Determine the (x, y) coordinate at the center of the cell enclosing the given text.  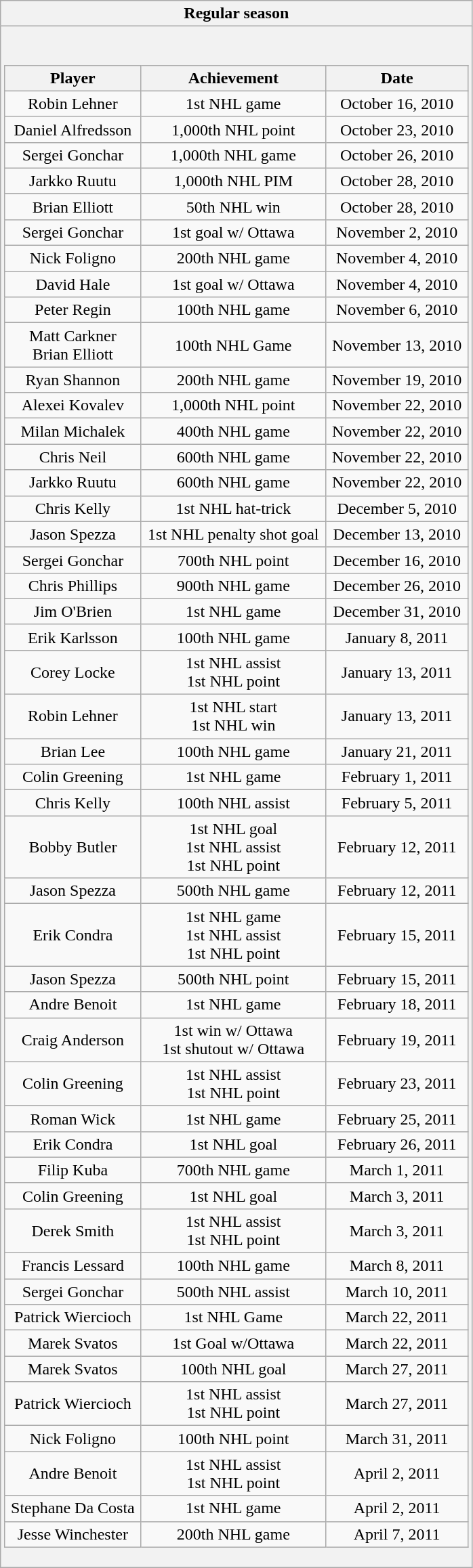
700th NHL point (233, 560)
Roman Wick (73, 1118)
Milan Michalek (73, 431)
100th NHL point (233, 1439)
500th NHL assist (233, 1292)
Erik Karlsson (73, 637)
Chris Neil (73, 457)
October 26, 2010 (397, 155)
February 5, 2011 (397, 803)
March 8, 2011 (397, 1266)
February 23, 2011 (397, 1083)
Corey Locke (73, 672)
700th NHL game (233, 1170)
March 10, 2011 (397, 1292)
Player (73, 78)
Derek Smith (73, 1231)
100th NHL goal (233, 1369)
January 8, 2011 (397, 637)
Stephane Da Costa (73, 1508)
1st NHL Game (233, 1317)
February 26, 2011 (397, 1144)
February 18, 2011 (397, 1005)
1,000th NHL game (233, 155)
Daniel Alfredsson (73, 129)
December 16, 2010 (397, 560)
December 31, 2010 (397, 611)
1,000th NHL PIM (233, 181)
1st NHL penalty shot goal (233, 534)
December 13, 2010 (397, 534)
Matt CarknerBrian Elliott (73, 345)
500th NHL point (233, 979)
Ryan Shannon (73, 380)
500th NHL game (233, 891)
Bobby Butler (73, 847)
400th NHL game (233, 431)
Achievement (233, 78)
December 26, 2010 (397, 586)
50th NHL win (233, 206)
Peter Regin (73, 310)
February 25, 2011 (397, 1118)
900th NHL game (233, 586)
November 6, 2010 (397, 310)
Date (397, 78)
1st NHL start1st NHL win (233, 716)
Filip Kuba (73, 1170)
1st win w/ Ottawa1st shutout w/ Ottawa (233, 1040)
Brian Elliott (73, 206)
1st NHL game1st NHL assist1st NHL point (233, 935)
Francis Lessard (73, 1266)
David Hale (73, 284)
Alexei Kovalev (73, 406)
1st Goal w/Ottawa (233, 1343)
February 1, 2011 (397, 777)
1st NHL goal 1st NHL assist1st NHL point (233, 847)
100th NHL Game (233, 345)
Craig Anderson (73, 1040)
1st NHL hat-trick (233, 508)
April 7, 2011 (397, 1534)
December 5, 2010 (397, 508)
February 19, 2011 (397, 1040)
November 2, 2010 (397, 232)
100th NHL assist (233, 803)
March 1, 2011 (397, 1170)
January 21, 2011 (397, 752)
October 16, 2010 (397, 104)
Jesse Winchester (73, 1534)
March 31, 2011 (397, 1439)
Regular season (236, 14)
Brian Lee (73, 752)
November 13, 2010 (397, 345)
November 19, 2010 (397, 380)
Chris Phillips (73, 586)
October 23, 2010 (397, 129)
Jim O'Brien (73, 611)
